Scan for the cell matching the given text and deliver its [X, Y] coordinate at center. 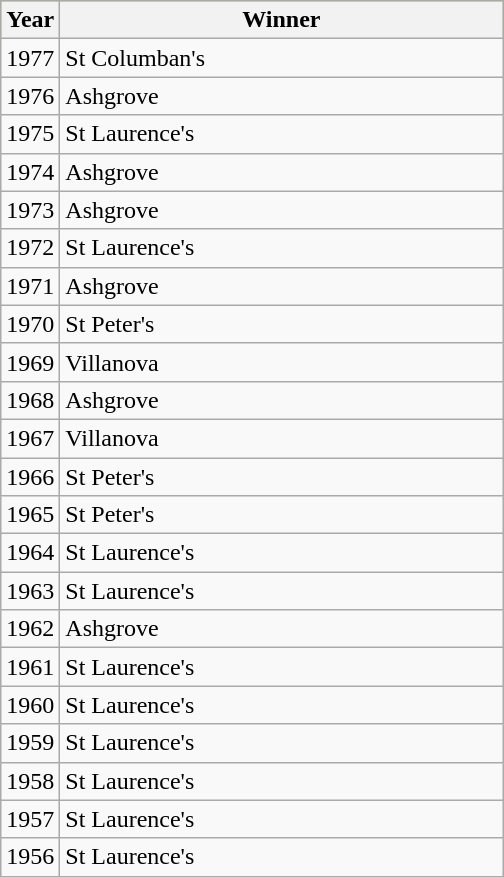
1974 [30, 172]
1970 [30, 324]
1977 [30, 58]
1962 [30, 629]
1960 [30, 705]
1959 [30, 743]
1958 [30, 781]
St Columban's [282, 58]
1965 [30, 515]
Year [30, 20]
1956 [30, 857]
1967 [30, 438]
1963 [30, 591]
1957 [30, 819]
1971 [30, 286]
1976 [30, 96]
1966 [30, 477]
1972 [30, 248]
1969 [30, 362]
1975 [30, 134]
Winner [282, 20]
1961 [30, 667]
1968 [30, 400]
1964 [30, 553]
1973 [30, 210]
